Provide the [X, Y] coordinate of the cell's center where the given text is located.  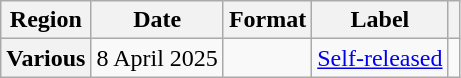
Various [46, 58]
8 April 2025 [157, 58]
Format [267, 20]
Date [157, 20]
Self-released [380, 58]
Label [380, 20]
Region [46, 20]
